Locate the cell with the specified text and output its (x, y) center coordinate. 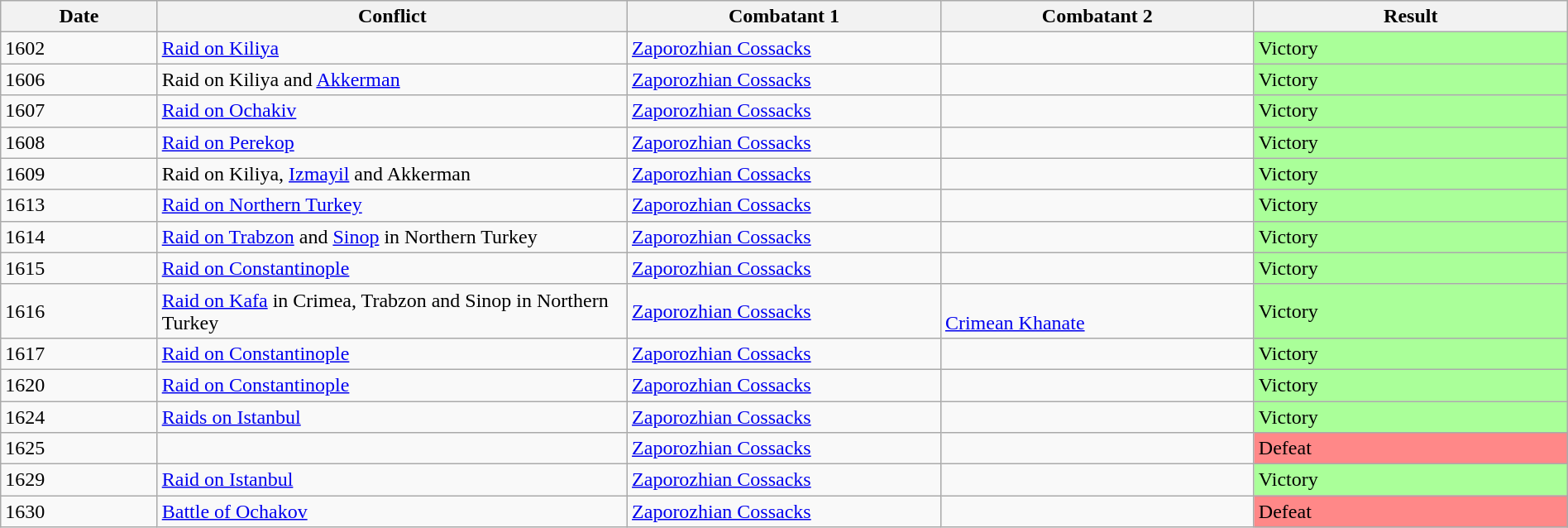
Raid on Istanbul (392, 480)
1602 (79, 48)
1629 (79, 480)
1609 (79, 174)
Crimean Khanate (1097, 311)
1630 (79, 511)
1606 (79, 79)
1617 (79, 353)
Raid on Trabzon and Sinop in Northern Turkey (392, 237)
1615 (79, 268)
1614 (79, 237)
Battle of Ochakov (392, 511)
Raid on Kiliya (392, 48)
1620 (79, 385)
1625 (79, 449)
1624 (79, 416)
Raid on Ochakiv (392, 111)
1616 (79, 311)
Result (1411, 17)
Combatant 1 (784, 17)
Raid on Perekop (392, 142)
Raid on Kiliya, Izmayil and Akkerman (392, 174)
Raid on Kafa in Crimea, Trabzon and Sinop in Northern Turkey (392, 311)
Date (79, 17)
1608 (79, 142)
Combatant 2 (1097, 17)
1613 (79, 205)
Raid on Kiliya and Akkerman (392, 79)
1607 (79, 111)
Raid on Northern Turkey (392, 205)
Conflict (392, 17)
Raids on Istanbul (392, 416)
